Return [X, Y] of the center of cell containing provided text 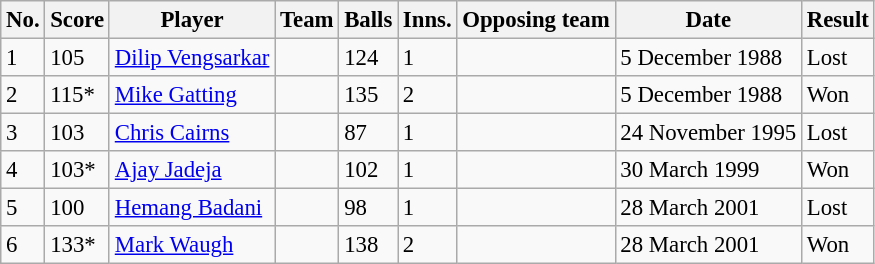
Player [192, 20]
30 March 1999 [708, 170]
Team [307, 20]
115* [78, 95]
Opposing team [536, 20]
Chris Cairns [192, 133]
24 November 1995 [708, 133]
Date [708, 20]
3 [23, 133]
102 [368, 170]
Result [838, 20]
Dilip Vengsarkar [192, 58]
5 [23, 208]
Mike Gatting [192, 95]
4 [23, 170]
133* [78, 245]
87 [368, 133]
103* [78, 170]
Inns. [428, 20]
6 [23, 245]
103 [78, 133]
No. [23, 20]
Balls [368, 20]
105 [78, 58]
Score [78, 20]
Mark Waugh [192, 245]
Hemang Badani [192, 208]
Ajay Jadeja [192, 170]
135 [368, 95]
98 [368, 208]
100 [78, 208]
138 [368, 245]
124 [368, 58]
